Scan for the cell matching the given text and deliver its (x, y) coordinate at center. 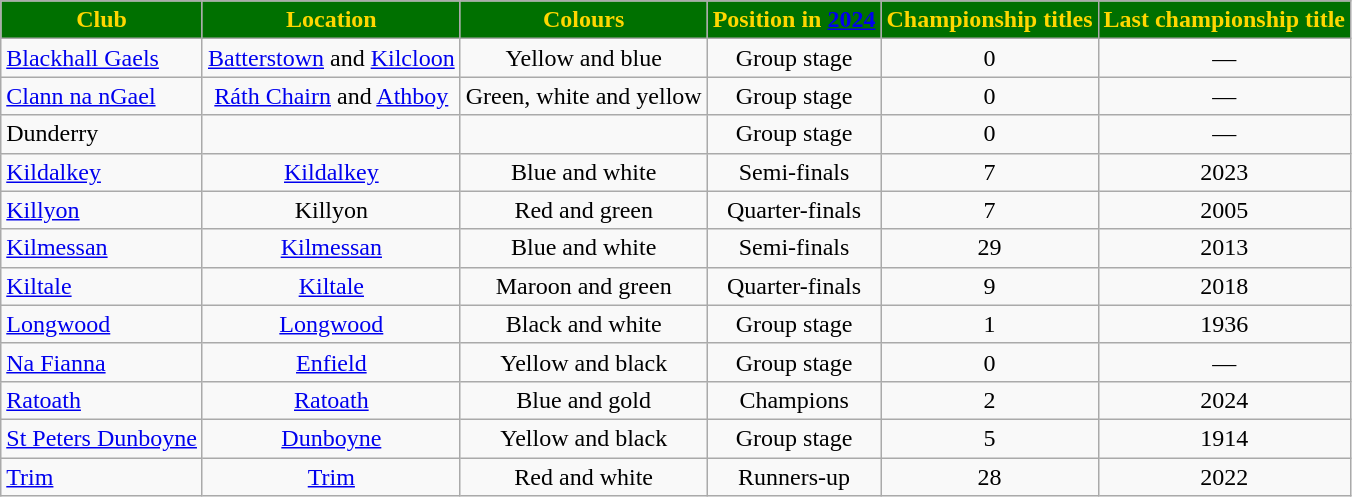
1 (990, 324)
Red and green (584, 210)
Clann na nGael (102, 96)
Championship titles (990, 20)
Last championship title (1224, 20)
2024 (1224, 400)
Maroon and green (584, 286)
Blue and gold (584, 400)
Dunderry (102, 134)
28 (990, 477)
Champions (794, 400)
Ráth Chairn and Athboy (331, 96)
2018 (1224, 286)
9 (990, 286)
Blackhall Gaels (102, 58)
2022 (1224, 477)
1936 (1224, 324)
Batterstown and Kilcloon (331, 58)
2 (990, 400)
Black and white (584, 324)
Colours (584, 20)
Location (331, 20)
Club (102, 20)
29 (990, 248)
Na Fianna (102, 362)
5 (990, 438)
Red and white (584, 477)
2023 (1224, 172)
2005 (1224, 210)
1914 (1224, 438)
St Peters Dunboyne (102, 438)
Dunboyne (331, 438)
Green, white and yellow (584, 96)
Yellow and blue (584, 58)
Position in 2024 (794, 20)
Enfield (331, 362)
2013 (1224, 248)
Runners-up (794, 477)
